Output the [X, Y] coordinate of the center of the cell containing the given text.  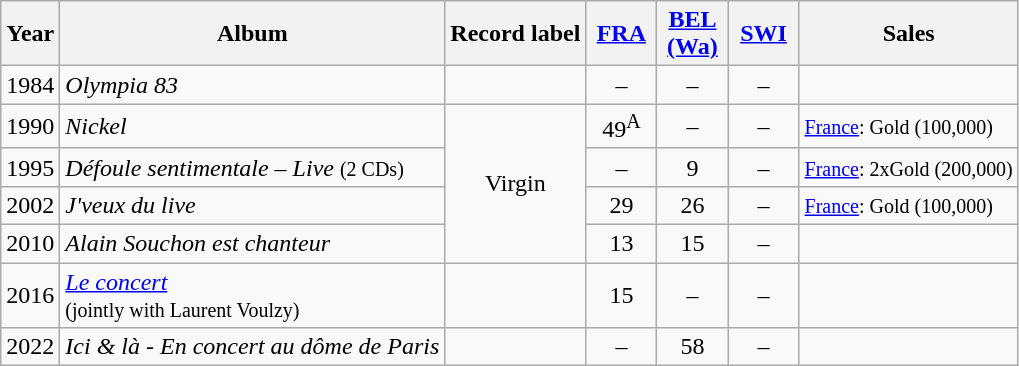
9 [692, 167]
SWI [764, 34]
Le concert (jointly with Laurent Voulzy) [252, 296]
Défoule sentimentale – Live (2 CDs) [252, 167]
J'veux du live [252, 205]
Album [252, 34]
13 [622, 244]
2016 [30, 296]
1984 [30, 85]
Ici & là - En concert au dôme de Paris [252, 347]
FRA [622, 34]
29 [622, 205]
Record label [516, 34]
Year [30, 34]
58 [692, 347]
1995 [30, 167]
2010 [30, 244]
Alain Souchon est chanteur [252, 244]
2002 [30, 205]
Sales [908, 34]
49A [622, 126]
BEL(Wa) [692, 34]
France: 2xGold (200,000) [908, 167]
26 [692, 205]
2022 [30, 347]
Olympia 83 [252, 85]
Virgin [516, 184]
1990 [30, 126]
Nickel [252, 126]
